Provide the [X, Y] coordinate of the cell's center where the given text is located.  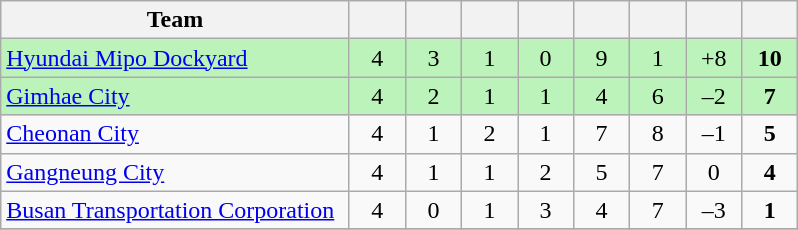
10 [770, 58]
6 [658, 96]
9 [602, 58]
+8 [714, 58]
Cheonan City [176, 134]
–1 [714, 134]
Busan Transportation Corporation [176, 210]
Team [176, 20]
–3 [714, 210]
Hyundai Mipo Dockyard [176, 58]
–2 [714, 96]
8 [658, 134]
Gimhae City [176, 96]
Gangneung City [176, 172]
